Identify which cell holds the provided text, then report its (X, Y) central coordinate. 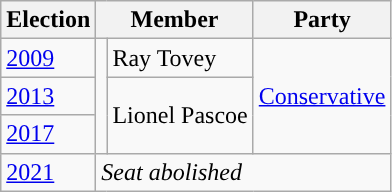
2009 (48, 58)
Seat abolished (244, 172)
2021 (48, 172)
Ray Tovey (180, 58)
Member (174, 20)
Party (322, 20)
2013 (48, 96)
Conservative (322, 96)
Lionel Pascoe (180, 115)
Election (48, 20)
2017 (48, 134)
